Determine the [x, y] coordinate at the center of the cell enclosing the given text.  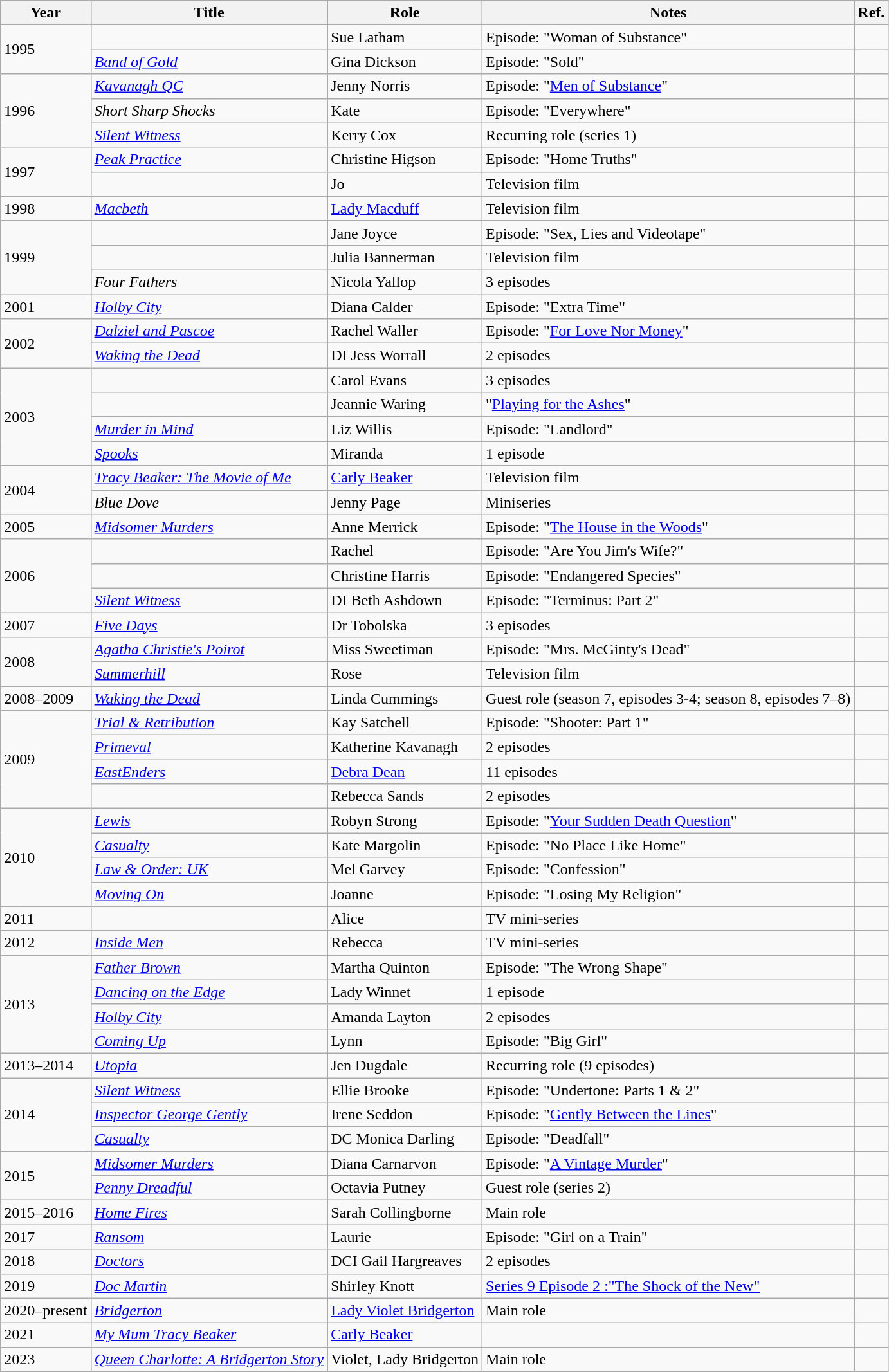
Octavia Putney [405, 1188]
Ellie Brooke [405, 1090]
2019 [46, 1286]
2001 [46, 307]
2005 [46, 527]
Moving On [208, 894]
Episode: "The House in the Woods" [668, 527]
Agatha Christie's Poirot [208, 649]
Inside Men [208, 943]
Jo [405, 184]
Lynn [405, 1041]
Rachel [405, 551]
2010 [46, 857]
Kate Margolin [405, 845]
DCI Gail Hargreaves [405, 1261]
DI Beth Ashdown [405, 600]
My Mum Tracy Beaker [208, 1335]
2007 [46, 625]
Spooks [208, 453]
Father Brown [208, 967]
2011 [46, 919]
Primeval [208, 747]
Gina Dickson [405, 62]
Jenny Norris [405, 86]
2013 [46, 1004]
2004 [46, 490]
Lady Violet Bridgerton [405, 1310]
Ransom [208, 1237]
Episode: "Your Sudden Death Question" [668, 821]
Year [46, 13]
Episode: "Sex, Lies and Videotape" [668, 233]
Rebecca [405, 943]
2015–2016 [46, 1212]
Episode: "Landlord" [668, 429]
2002 [46, 343]
Miniseries [668, 502]
Ref. [871, 13]
2018 [46, 1261]
Episode: "Girl on a Train" [668, 1237]
Macbeth [208, 208]
Lady Macduff [405, 208]
Jeannie Waring [405, 405]
Debra Dean [405, 772]
2003 [46, 417]
Joanne [405, 894]
Kerry Cox [405, 135]
Five Days [208, 625]
Kavanagh QC [208, 86]
Alice [405, 919]
2009 [46, 760]
Episode: "Deadfall" [668, 1139]
Linda Cummings [405, 698]
Sue Latham [405, 37]
Episode: "Home Truths" [668, 160]
Trial & Retribution [208, 723]
Guest role (series 2) [668, 1188]
Shirley Knott [405, 1286]
Episode: "The Wrong Shape" [668, 967]
Kay Satchell [405, 723]
2015 [46, 1176]
Liz Willis [405, 429]
2008–2009 [46, 698]
DI Jess Worrall [405, 356]
Doctors [208, 1261]
Guest role (season 7, episodes 3-4; season 8, episodes 7–8) [668, 698]
EastEnders [208, 772]
Four Fathers [208, 282]
2021 [46, 1335]
Utopia [208, 1065]
Recurring role (9 episodes) [668, 1065]
2013–2014 [46, 1065]
Diana Carnarvon [405, 1164]
Rebecca Sands [405, 796]
Episode: "Confession" [668, 870]
Series 9 Episode 2 :"The Shock of the New" [668, 1286]
Episode: "Endangered Species" [668, 576]
Episode: "No Place Like Home" [668, 845]
"Playing for the Ashes" [668, 405]
Coming Up [208, 1041]
Nicola Yallop [405, 282]
Dancing on the Edge [208, 992]
Episode: "Mrs. McGinty's Dead" [668, 649]
1999 [46, 257]
2017 [46, 1237]
Episode: "Undertone: Parts 1 & 2" [668, 1090]
Dalziel and Pascoe [208, 331]
Kate [405, 111]
Lady Winnet [405, 992]
Christine Harris [405, 576]
Episode: "Are You Jim's Wife?" [668, 551]
Episode: "Terminus: Part 2" [668, 600]
Episode: "Big Girl" [668, 1041]
Blue Dove [208, 502]
Carol Evans [405, 380]
Rose [405, 673]
2006 [46, 576]
Summerhill [208, 673]
Episode: "Sold" [668, 62]
Episode: "Men of Substance" [668, 86]
Inspector George Gently [208, 1115]
Episode: "A Vintage Murder" [668, 1164]
Queen Charlotte: A Bridgerton Story [208, 1359]
Anne Merrick [405, 527]
Episode: "Gently Between the Lines" [668, 1115]
Robyn Strong [405, 821]
1996 [46, 111]
Band of Gold [208, 62]
Jenny Page [405, 502]
Role [405, 13]
Christine Higson [405, 160]
Short Sharp Shocks [208, 111]
Law & Order: UK [208, 870]
Violet, Lady Bridgerton [405, 1359]
2014 [46, 1115]
Amanda Layton [405, 1016]
2008 [46, 661]
Mel Garvey [405, 870]
Tracy Beaker: The Movie of Me [208, 478]
Title [208, 13]
Lewis [208, 821]
11 episodes [668, 772]
Episode: "Woman of Substance" [668, 37]
Jen Dugdale [405, 1065]
Diana Calder [405, 307]
Murder in Mind [208, 429]
Episode: "Everywhere" [668, 111]
DC Monica Darling [405, 1139]
Episode: "Losing My Religion" [668, 894]
Episode: "Shooter: Part 1" [668, 723]
1995 [46, 50]
1997 [46, 172]
Sarah Collingborne [405, 1212]
Peak Practice [208, 160]
Katherine Kavanagh [405, 747]
Penny Dreadful [208, 1188]
Recurring role (series 1) [668, 135]
Irene Seddon [405, 1115]
Jane Joyce [405, 233]
Episode: "Extra Time" [668, 307]
2020–present [46, 1310]
Home Fires [208, 1212]
Miss Sweetiman [405, 649]
Episode: "For Love Nor Money" [668, 331]
Miranda [405, 453]
Laurie [405, 1237]
2023 [46, 1359]
2012 [46, 943]
1998 [46, 208]
Bridgerton [208, 1310]
Rachel Waller [405, 331]
Notes [668, 13]
Doc Martin [208, 1286]
Dr Tobolska [405, 625]
Martha Quinton [405, 967]
Julia Bannerman [405, 257]
